From the cell containing the given text, extract its center point as (X, Y) coordinate. 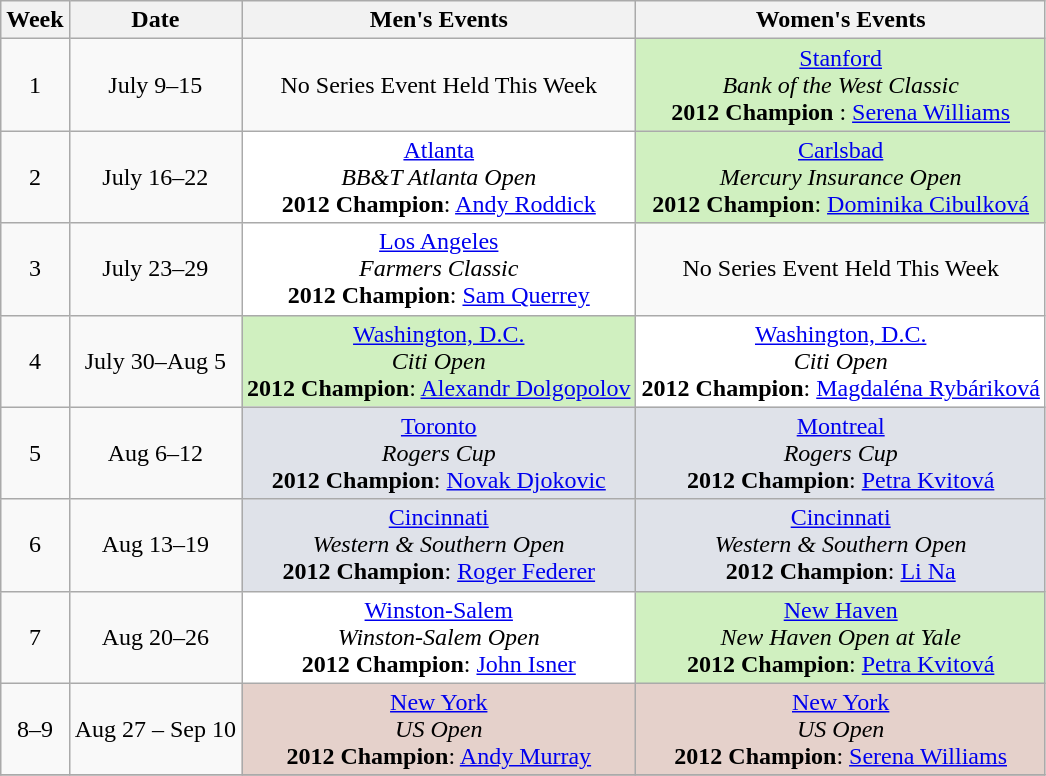
July 23–29 (155, 269)
Aug 13–19 (155, 545)
TorontoRogers Cup2012 Champion: Novak Djokovic (439, 453)
Men's Events (439, 20)
Aug 27 – Sep 10 (155, 729)
New Haven New Haven Open at Yale2012 Champion: Petra Kvitová (840, 637)
MontrealRogers Cup2012 Champion: Petra Kvitová (840, 453)
Los AngelesFarmers Classic2012 Champion: Sam Querrey (439, 269)
Aug 20–26 (155, 637)
AtlantaBB&T Atlanta Open2012 Champion: Andy Roddick (439, 177)
1 (35, 85)
4 (35, 361)
Week (35, 20)
CarlsbadMercury Insurance Open2012 Champion: Dominika Cibulková (840, 177)
Women's Events (840, 20)
8–9 (35, 729)
July 16–22 (155, 177)
Date (155, 20)
CincinnatiWestern & Southern Open2012 Champion: Roger Federer (439, 545)
New York US Open2012 Champion: Andy Murray (439, 729)
5 (35, 453)
2 (35, 177)
StanfordBank of the West Classic2012 Champion : Serena Williams (840, 85)
3 (35, 269)
July 30–Aug 5 (155, 361)
Winston-Salem Winston-Salem Open2012 Champion: John Isner (439, 637)
6 (35, 545)
New York US Open2012 Champion: Serena Williams (840, 729)
Washington, D.C.Citi Open 2012 Champion: Alexandr Dolgopolov (439, 361)
July 9–15 (155, 85)
Aug 6–12 (155, 453)
7 (35, 637)
CincinnatiWestern & Southern Open2012 Champion: Li Na (840, 545)
Washington, D.C.Citi Open2012 Champion: Magdaléna Rybáriková (840, 361)
